Locate the cell with the specified text and output its [x, y] center coordinate. 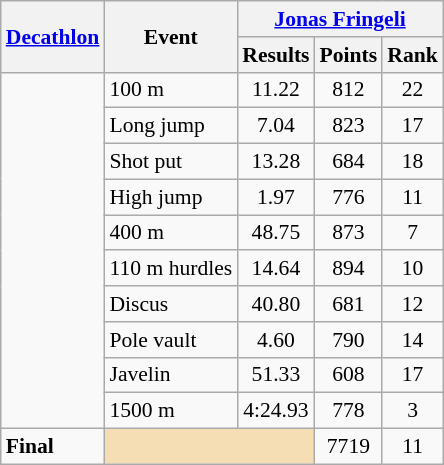
Javelin [170, 375]
High jump [170, 197]
1500 m [170, 411]
1.97 [276, 197]
776 [349, 197]
778 [349, 411]
Points [349, 55]
684 [349, 162]
11.22 [276, 90]
Rank [412, 55]
894 [349, 269]
608 [349, 375]
12 [412, 304]
812 [349, 90]
51.33 [276, 375]
400 m [170, 233]
Final [53, 447]
Long jump [170, 126]
Event [170, 36]
Shot put [170, 162]
14.64 [276, 269]
40.80 [276, 304]
18 [412, 162]
4:24.93 [276, 411]
7719 [349, 447]
48.75 [276, 233]
Discus [170, 304]
Results [276, 55]
4.60 [276, 340]
Pole vault [170, 340]
22 [412, 90]
7.04 [276, 126]
681 [349, 304]
100 m [170, 90]
10 [412, 269]
823 [349, 126]
790 [349, 340]
Jonas Fringeli [340, 19]
7 [412, 233]
13.28 [276, 162]
14 [412, 340]
3 [412, 411]
Decathlon [53, 36]
873 [349, 233]
110 m hurdles [170, 269]
